Detect which cell encompasses the target text, then output its [x, y] center coordinate. 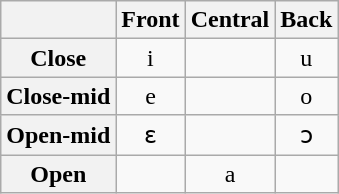
Open [58, 173]
Front [150, 20]
o [306, 96]
Close [58, 58]
ɔ [306, 135]
ɛ [150, 135]
i [150, 58]
Back [306, 20]
Open-mid [58, 135]
u [306, 58]
a [230, 173]
Close-mid [58, 96]
Central [230, 20]
e [150, 96]
